Output the (x, y) coordinate of the center of the cell containing the given text.  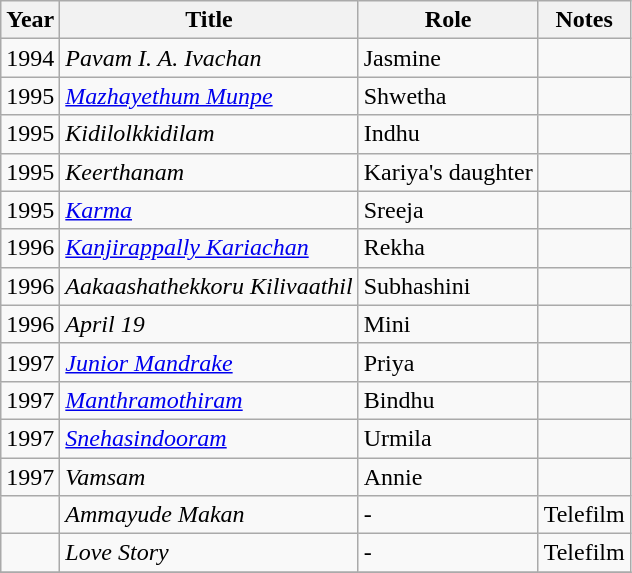
Pavam I. A. Ivachan (209, 58)
Mazhayethum Munpe (209, 96)
Aakaashathekkoru Kilivaathil (209, 286)
Jasmine (448, 58)
Rekha (448, 248)
Junior Mandrake (209, 362)
Kanjirappally Kariachan (209, 248)
Kidilolkkidilam (209, 134)
Shwetha (448, 96)
1994 (30, 58)
Snehasindooram (209, 438)
Mini (448, 324)
Indhu (448, 134)
Title (209, 20)
Vamsam (209, 477)
Love Story (209, 553)
Annie (448, 477)
Kariya's daughter (448, 172)
Subhashini (448, 286)
Notes (584, 20)
Urmila (448, 438)
Priya (448, 362)
April 19 (209, 324)
Ammayude Makan (209, 515)
Sreeja (448, 210)
Karma (209, 210)
Year (30, 20)
Manthramothiram (209, 400)
Keerthanam (209, 172)
Bindhu (448, 400)
Role (448, 20)
